Find where the given text appears and provide that cell's center as (X, Y) coordinate. 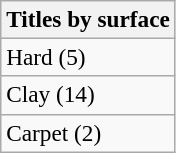
Clay (14) (88, 95)
Carpet (2) (88, 133)
Titles by surface (88, 19)
Hard (5) (88, 57)
